Extract the [X, Y] coordinate from the center of the cell holding the provided text.  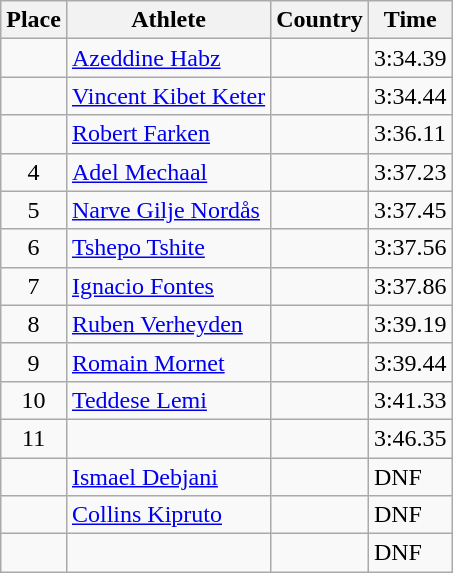
3:39.19 [410, 324]
Vincent Kibet Keter [168, 96]
3:41.33 [410, 400]
Adel Mechaal [168, 172]
3:37.23 [410, 172]
7 [34, 286]
Collins Kipruto [168, 515]
3:36.11 [410, 134]
3:37.45 [410, 210]
4 [34, 172]
6 [34, 248]
3:34.44 [410, 96]
Country [320, 20]
11 [34, 438]
Ruben Verheyden [168, 324]
Robert Farken [168, 134]
Romain Mornet [168, 362]
10 [34, 400]
3:46.35 [410, 438]
3:34.39 [410, 58]
Tshepo Tshite [168, 248]
Ismael Debjani [168, 477]
Ignacio Fontes [168, 286]
9 [34, 362]
3:37.56 [410, 248]
Athlete [168, 20]
3:37.86 [410, 286]
Teddese Lemi [168, 400]
5 [34, 210]
Narve Gilje Nordås [168, 210]
3:39.44 [410, 362]
8 [34, 324]
Place [34, 20]
Azeddine Habz [168, 58]
Time [410, 20]
